Extract the [x, y] coordinate from the center of the cell holding the provided text.  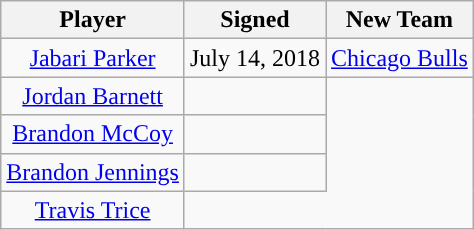
July 14, 2018 [254, 58]
Jabari Parker [93, 58]
Jordan Barnett [93, 96]
Player [93, 20]
Brandon McCoy [93, 134]
New Team [400, 20]
Chicago Bulls [400, 58]
Brandon Jennings [93, 172]
Travis Trice [93, 210]
Signed [254, 20]
